For the text-containing cell, return its midpoint in (X, Y) coordinate format. 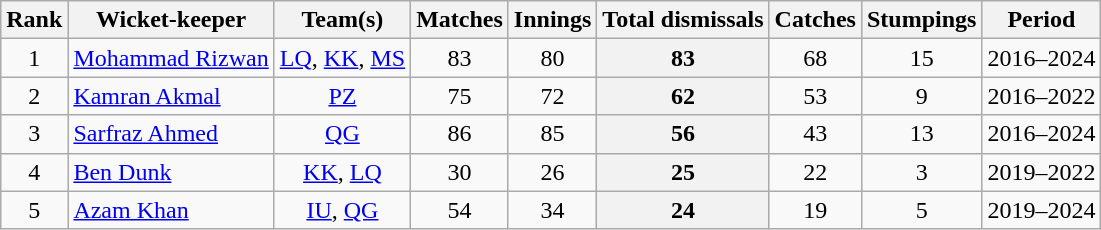
43 (815, 134)
53 (815, 96)
56 (683, 134)
68 (815, 58)
30 (460, 172)
26 (552, 172)
Azam Khan (171, 210)
Team(s) (342, 20)
72 (552, 96)
Ben Dunk (171, 172)
Sarfraz Ahmed (171, 134)
PZ (342, 96)
KK, LQ (342, 172)
13 (921, 134)
86 (460, 134)
Matches (460, 20)
24 (683, 210)
85 (552, 134)
Mohammad Rizwan (171, 58)
Period (1042, 20)
LQ, KK, MS (342, 58)
75 (460, 96)
QG (342, 134)
62 (683, 96)
2019–2022 (1042, 172)
Rank (34, 20)
Total dismissals (683, 20)
54 (460, 210)
Catches (815, 20)
IU, QG (342, 210)
34 (552, 210)
4 (34, 172)
1 (34, 58)
2016–2022 (1042, 96)
22 (815, 172)
Wicket-keeper (171, 20)
15 (921, 58)
19 (815, 210)
25 (683, 172)
Innings (552, 20)
2019–2024 (1042, 210)
Kamran Akmal (171, 96)
9 (921, 96)
2 (34, 96)
Stumpings (921, 20)
80 (552, 58)
